From the cell containing the given text, extract its center point as [X, Y] coordinate. 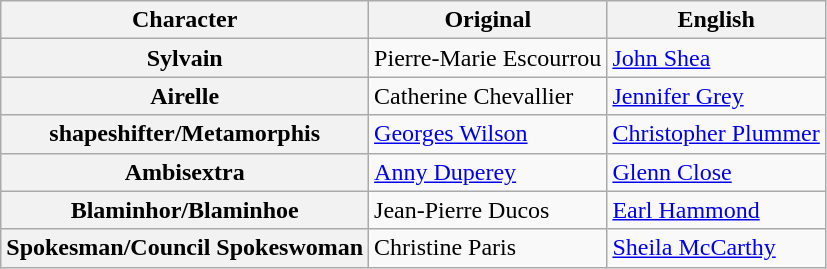
Georges Wilson [488, 134]
Airelle [185, 96]
Catherine Chevallier [488, 96]
Earl Hammond [716, 210]
Glenn Close [716, 172]
shapeshifter/Metamorphis [185, 134]
Character [185, 20]
Original [488, 20]
Blaminhor/Blaminhoe [185, 210]
Christopher Plummer [716, 134]
Sylvain [185, 58]
Spokesman/Council Spokeswoman [185, 248]
John Shea [716, 58]
Jean-Pierre Ducos [488, 210]
Pierre-Marie Escourrou [488, 58]
Sheila McCarthy [716, 248]
Jennifer Grey [716, 96]
Ambisextra [185, 172]
Christine Paris [488, 248]
English [716, 20]
Anny Duperey [488, 172]
